Pinpoint the cell where the given text exists, returning its [X, Y] midpoint coordinate. 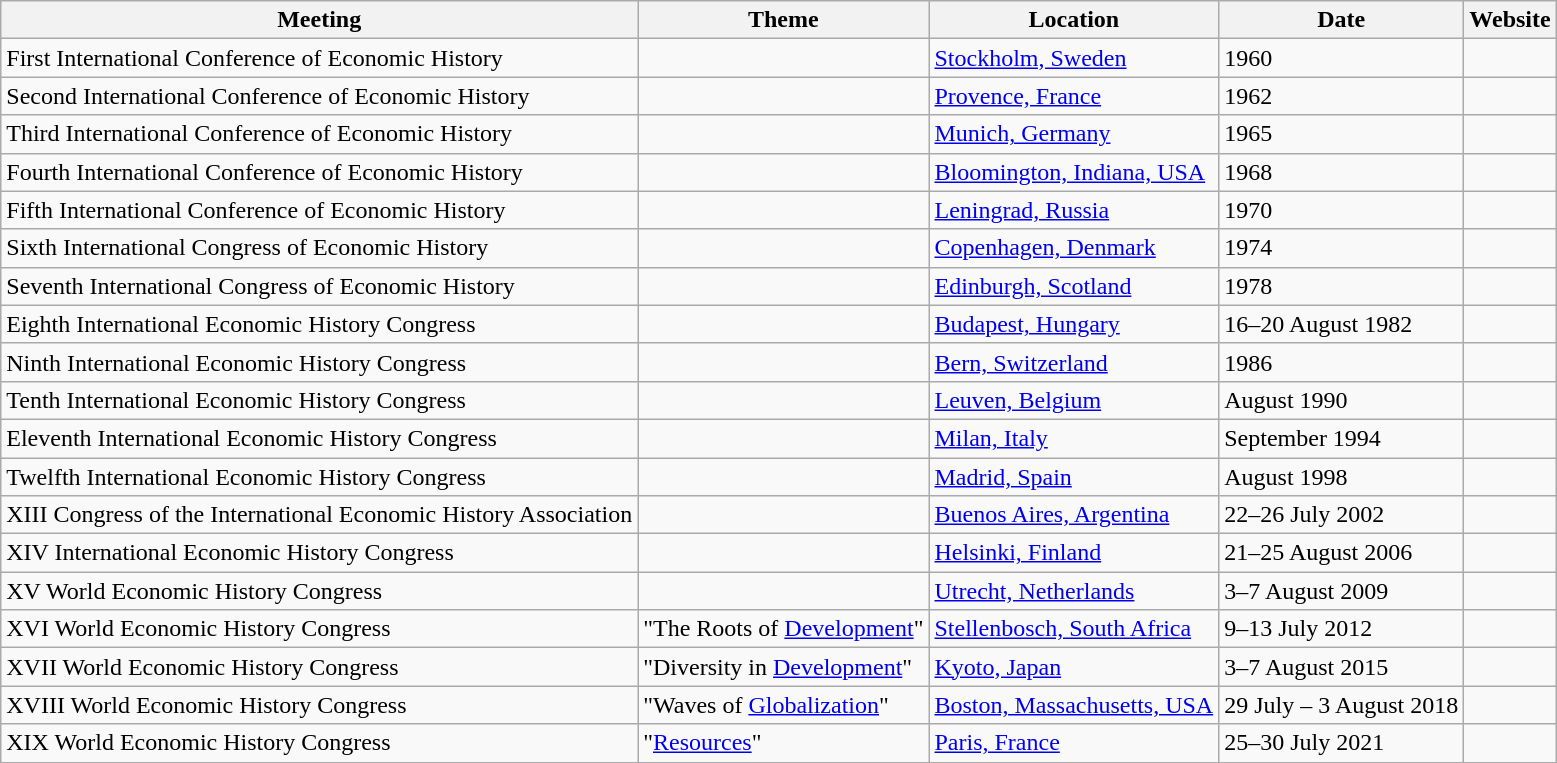
Budapest, Hungary [1074, 324]
3–7 August 2015 [1342, 667]
Stockholm, Sweden [1074, 58]
Bern, Switzerland [1074, 362]
1968 [1342, 172]
Leningrad, Russia [1074, 210]
Theme [784, 20]
Website [1510, 20]
1986 [1342, 362]
21–25 August 2006 [1342, 553]
Leuven, Belgium [1074, 400]
Ninth International Economic History Congress [320, 362]
First International Conference of Economic History [320, 58]
"Diversity in Development" [784, 667]
XV World Economic History Congress [320, 591]
XVIII World Economic History Congress [320, 705]
Twelfth International Economic History Congress [320, 477]
Buenos Aires, Argentina [1074, 515]
1962 [1342, 96]
1965 [1342, 134]
9–13 July 2012 [1342, 629]
August 1998 [1342, 477]
3–7 August 2009 [1342, 591]
Third International Conference of Economic History [320, 134]
August 1990 [1342, 400]
Milan, Italy [1074, 438]
"Resources" [784, 743]
Meeting [320, 20]
Fourth International Conference of Economic History [320, 172]
Copenhagen, Denmark [1074, 248]
Fifth International Conference of Economic History [320, 210]
"The Roots of Development" [784, 629]
1970 [1342, 210]
Eighth International Economic History Congress [320, 324]
1974 [1342, 248]
Utrecht, Netherlands [1074, 591]
Bloomington, Indiana, USA [1074, 172]
16–20 August 1982 [1342, 324]
29 July – 3 August 2018 [1342, 705]
1960 [1342, 58]
Second International Conference of Economic History [320, 96]
Kyoto, Japan [1074, 667]
XIV International Economic History Congress [320, 553]
XVI World Economic History Congress [320, 629]
Madrid, Spain [1074, 477]
Edinburgh, Scotland [1074, 286]
XIII Congress of the International Economic History Association [320, 515]
Paris, France [1074, 743]
Seventh International Congress of Economic History [320, 286]
22–26 July 2002 [1342, 515]
1978 [1342, 286]
Eleventh International Economic History Congress [320, 438]
Boston, Massachusetts, USA [1074, 705]
XVII World Economic History Congress [320, 667]
25–30 July 2021 [1342, 743]
Munich, Germany [1074, 134]
Date [1342, 20]
Provence, France [1074, 96]
Stellenbosch, South Africa [1074, 629]
"Waves of Globalization" [784, 705]
Location [1074, 20]
September 1994 [1342, 438]
Helsinki, Finland [1074, 553]
Tenth International Economic History Congress [320, 400]
XIX World Economic History Congress [320, 743]
Sixth International Congress of Economic History [320, 248]
